Output the (X, Y) coordinate of the center of the cell containing the given text.  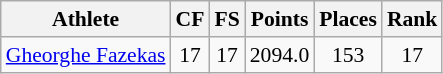
Gheorghe Fazekas (86, 55)
Points (280, 19)
2094.0 (280, 55)
153 (348, 55)
CF (190, 19)
Places (348, 19)
Rank (412, 19)
FS (226, 19)
Athlete (86, 19)
